Search for the cell housing the specified text and yield its (X, Y) center coordinate. 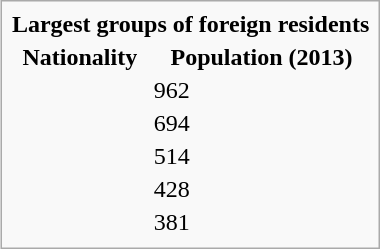
428 (261, 189)
Population (2013) (261, 57)
Nationality (80, 57)
381 (261, 222)
Largest groups of foreign residents (190, 24)
962 (261, 90)
514 (261, 156)
694 (261, 123)
